Determine the [X, Y] coordinate at the center of the cell enclosing the given text.  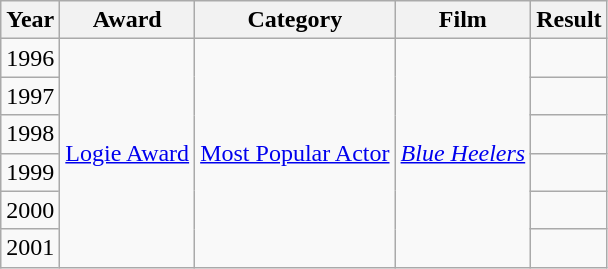
Category [295, 20]
2001 [30, 248]
Blue Heelers [463, 153]
1997 [30, 96]
1999 [30, 172]
2000 [30, 210]
Year [30, 20]
Most Popular Actor [295, 153]
Award [128, 20]
Result [569, 20]
1996 [30, 58]
Film [463, 20]
1998 [30, 134]
Logie Award [128, 153]
